Pinpoint the cell where the given text exists, returning its (x, y) midpoint coordinate. 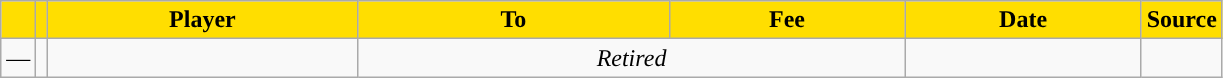
Player (202, 20)
Retired (632, 58)
To (514, 20)
Source (1182, 20)
— (18, 58)
Date (1023, 20)
Fee (787, 20)
